Search for the cell housing the specified text and yield its (X, Y) center coordinate. 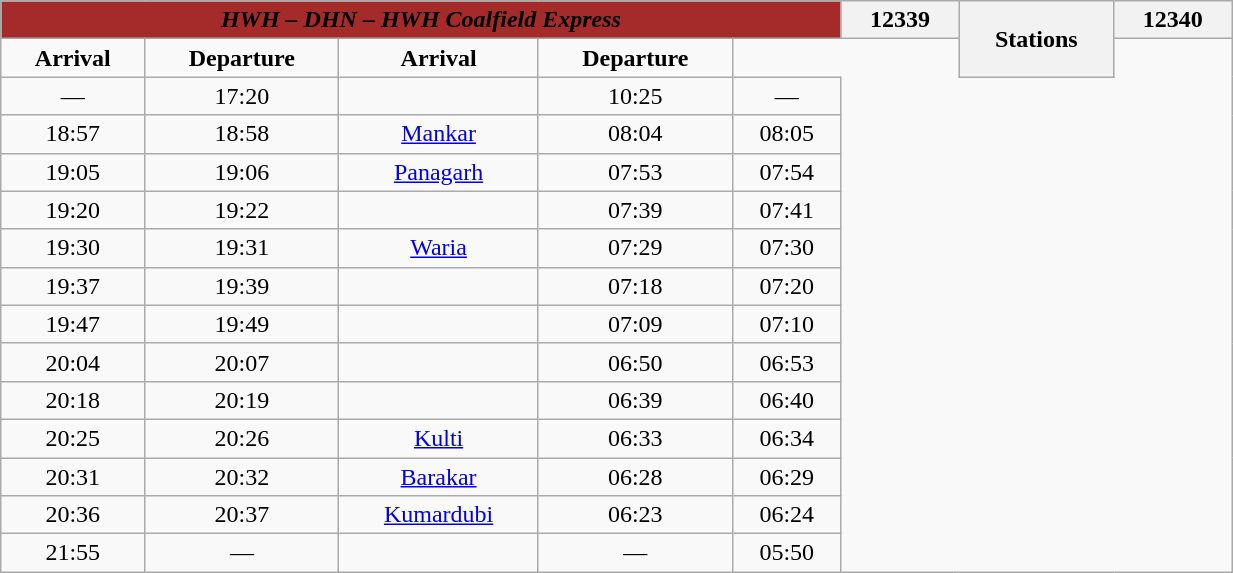
Panagarh (438, 172)
07:10 (786, 324)
06:29 (786, 477)
06:23 (635, 515)
08:04 (635, 134)
Kulti (438, 438)
06:53 (786, 362)
07:54 (786, 172)
06:33 (635, 438)
19:39 (242, 286)
Mankar (438, 134)
20:04 (73, 362)
07:29 (635, 248)
20:32 (242, 477)
07:39 (635, 210)
20:19 (242, 400)
10:25 (635, 96)
18:57 (73, 134)
19:47 (73, 324)
20:07 (242, 362)
20:25 (73, 438)
19:06 (242, 172)
06:28 (635, 477)
19:49 (242, 324)
06:39 (635, 400)
19:37 (73, 286)
07:41 (786, 210)
HWH – DHN – HWH Coalfield Express (421, 20)
19:20 (73, 210)
17:20 (242, 96)
06:24 (786, 515)
06:50 (635, 362)
Kumardubi (438, 515)
06:40 (786, 400)
Stations (1036, 39)
20:31 (73, 477)
07:53 (635, 172)
18:58 (242, 134)
19:30 (73, 248)
07:20 (786, 286)
08:05 (786, 134)
20:36 (73, 515)
06:34 (786, 438)
19:22 (242, 210)
19:05 (73, 172)
12339 (900, 20)
20:18 (73, 400)
19:31 (242, 248)
12340 (1173, 20)
20:26 (242, 438)
21:55 (73, 553)
07:18 (635, 286)
Waria (438, 248)
Barakar (438, 477)
20:37 (242, 515)
05:50 (786, 553)
07:30 (786, 248)
07:09 (635, 324)
